Return the [X, Y] coordinate for the center point of the cell that contains the specified text.  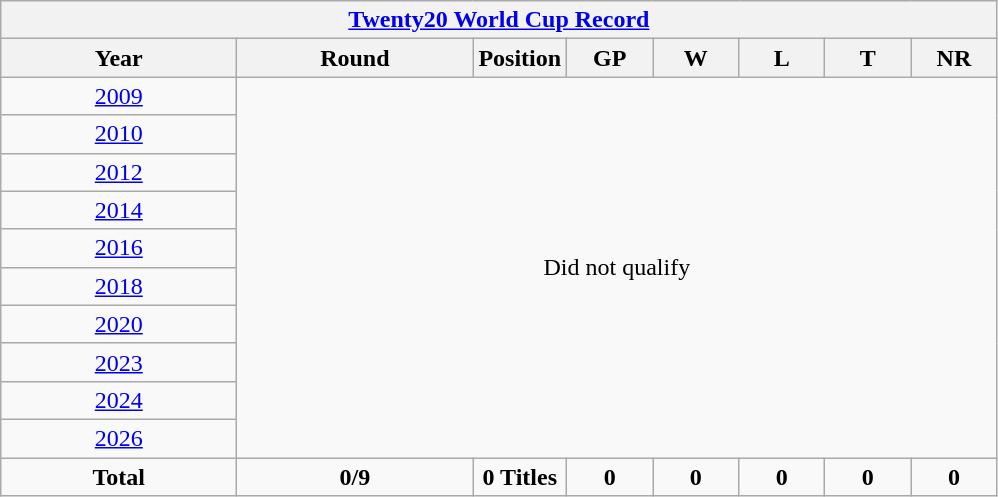
Position [520, 58]
2012 [119, 172]
2009 [119, 96]
2026 [119, 438]
Did not qualify [617, 268]
2014 [119, 210]
2020 [119, 324]
T [868, 58]
2010 [119, 134]
GP [610, 58]
Round [355, 58]
0 Titles [520, 477]
Total [119, 477]
0/9 [355, 477]
2023 [119, 362]
L [782, 58]
Year [119, 58]
NR [954, 58]
2024 [119, 400]
2016 [119, 248]
W [696, 58]
2018 [119, 286]
Twenty20 World Cup Record [499, 20]
